Output the [x, y] coordinate of the center of the cell containing the given text.  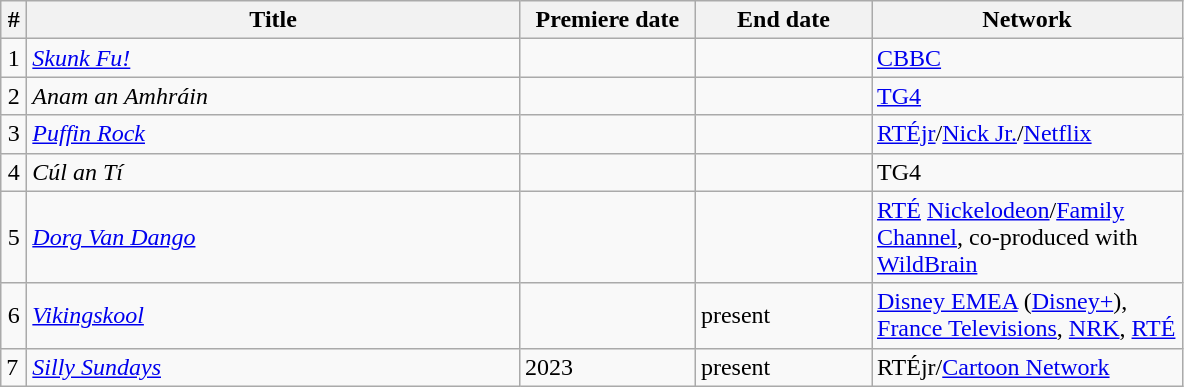
Disney EMEA (Disney+), France Televisions, NRK, RTÉ [1028, 316]
Premiere date [607, 20]
# [14, 20]
Skunk Fu! [274, 58]
2023 [607, 367]
Title [274, 20]
Puffin Rock [274, 134]
RTÉjr/Nick Jr./Netflix [1028, 134]
End date [783, 20]
Anam an Amhráin [274, 96]
RTÉ Nickelodeon/Family Channel, co-produced with WildBrain [1028, 237]
Silly Sundays [274, 367]
Network [1028, 20]
7 [14, 367]
3 [14, 134]
1 [14, 58]
Cúl an Tí [274, 172]
Dorg Van Dango [274, 237]
CBBC [1028, 58]
6 [14, 316]
2 [14, 96]
5 [14, 237]
Vikingskool [274, 316]
RTÉjr/Cartoon Network [1028, 367]
4 [14, 172]
